Output the (x, y) coordinate of the center of the cell containing the given text.  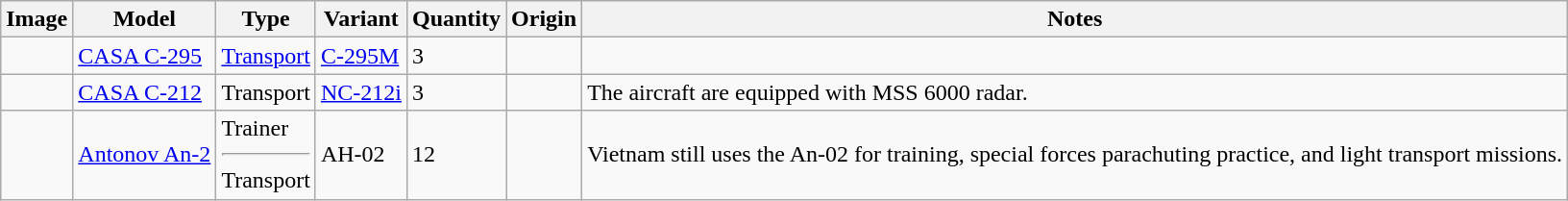
Variant (361, 19)
CASA C-295 (144, 56)
Notes (1075, 19)
The aircraft are equipped with MSS 6000 radar. (1075, 92)
Antonov An-2 (144, 155)
Vietnam still uses the An-02 for training, special forces parachuting practice, and light transport missions. (1075, 155)
Type (266, 19)
NC-212i (361, 92)
TrainerTransport (266, 155)
Quantity (455, 19)
Origin (544, 19)
12 (455, 155)
CASA C-212 (144, 92)
C-295M (361, 56)
Image (37, 19)
AH-02 (361, 155)
Model (144, 19)
